Pinpoint the cell where the given text exists, returning its (x, y) midpoint coordinate. 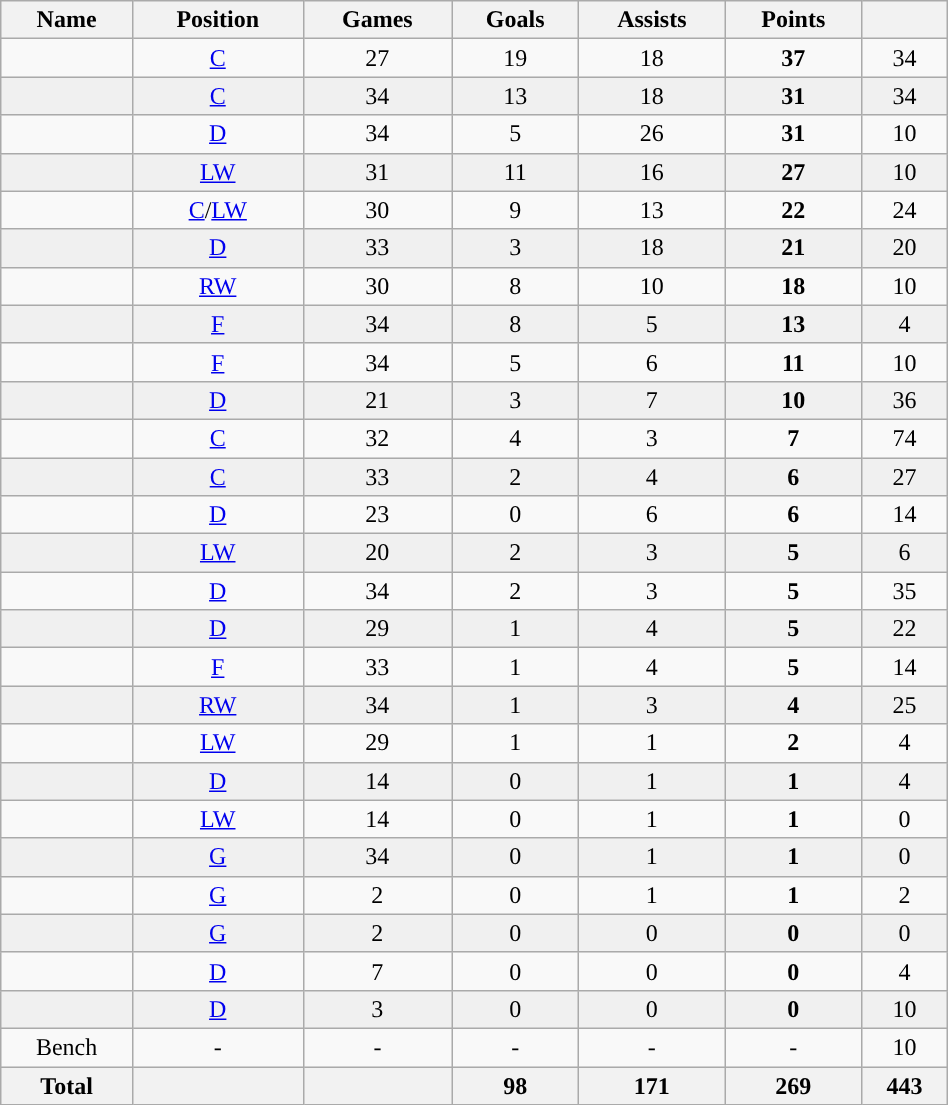
Assists (652, 20)
24 (905, 210)
9 (516, 210)
23 (378, 515)
98 (516, 1085)
36 (905, 400)
16 (652, 172)
74 (905, 438)
26 (652, 134)
Goals (516, 20)
19 (516, 58)
C/LW (218, 210)
32 (378, 438)
269 (794, 1085)
25 (905, 705)
37 (794, 58)
171 (652, 1085)
443 (905, 1085)
Points (794, 20)
Games (378, 20)
35 (905, 591)
Position (218, 20)
Bench (67, 1047)
Name (67, 20)
Total (67, 1085)
